For the text-containing cell, return its midpoint in [X, Y] coordinate format. 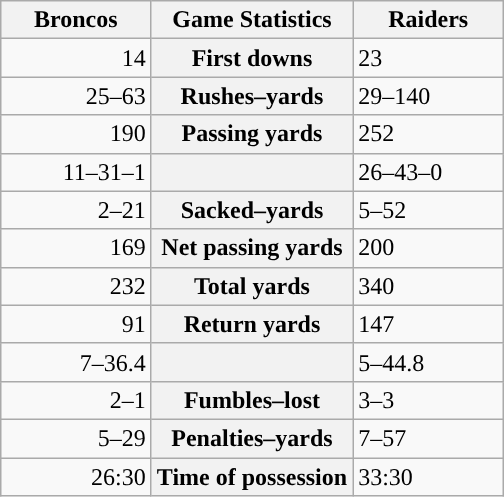
232 [76, 286]
169 [76, 248]
7–57 [428, 438]
29–140 [428, 96]
7–36.4 [76, 362]
14 [76, 58]
190 [76, 134]
First downs [252, 58]
5–44.8 [428, 362]
Time of possession [252, 477]
25–63 [76, 96]
Game Statistics [252, 20]
2–21 [76, 210]
Net passing yards [252, 248]
33:30 [428, 477]
Penalties–yards [252, 438]
340 [428, 286]
Sacked–yards [252, 210]
252 [428, 134]
Return yards [252, 324]
3–3 [428, 400]
Rushes–yards [252, 96]
26–43–0 [428, 172]
26:30 [76, 477]
Raiders [428, 20]
5–29 [76, 438]
11–31–1 [76, 172]
91 [76, 324]
23 [428, 58]
Broncos [76, 20]
2–1 [76, 400]
200 [428, 248]
Total yards [252, 286]
Fumbles–lost [252, 400]
5–52 [428, 210]
Passing yards [252, 134]
147 [428, 324]
